Return [x, y] of the center of cell containing provided text 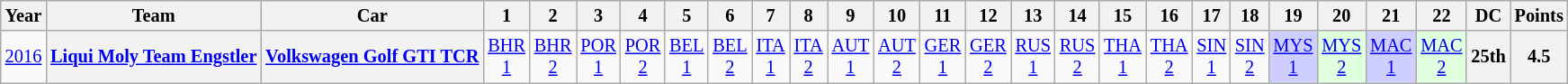
7 [771, 15]
22 [1441, 15]
DC [1488, 15]
10 [897, 15]
14 [1078, 15]
BHR2 [553, 57]
4 [642, 15]
RUS1 [1033, 57]
MYS2 [1341, 57]
BEL2 [730, 57]
POR2 [642, 57]
17 [1211, 15]
AUT1 [851, 57]
4.5 [1539, 57]
13 [1033, 15]
Year [23, 15]
BHR1 [506, 57]
2016 [23, 57]
Volkswagen Golf GTI TCR [372, 57]
RUS2 [1078, 57]
20 [1341, 15]
15 [1123, 15]
THA1 [1123, 57]
18 [1250, 15]
1 [506, 15]
9 [851, 15]
GER1 [943, 57]
AUT2 [897, 57]
MAC1 [1391, 57]
ITA2 [809, 57]
8 [809, 15]
11 [943, 15]
MYS1 [1293, 57]
19 [1293, 15]
Liqui Moly Team Engstler [153, 57]
SIN1 [1211, 57]
THA2 [1169, 57]
2 [553, 15]
POR1 [597, 57]
GER2 [988, 57]
Points [1539, 15]
Car [372, 15]
16 [1169, 15]
21 [1391, 15]
25th [1488, 57]
ITA1 [771, 57]
MAC2 [1441, 57]
5 [686, 15]
BEL1 [686, 57]
Team [153, 15]
6 [730, 15]
12 [988, 15]
3 [597, 15]
SIN2 [1250, 57]
